Return (x, y) of the center of cell containing provided text 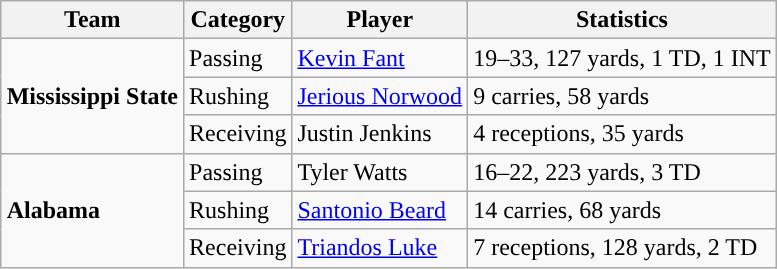
Alabama (92, 210)
Triandos Luke (380, 248)
16–22, 223 yards, 3 TD (622, 172)
14 carries, 68 yards (622, 210)
Team (92, 20)
9 carries, 58 yards (622, 96)
Category (238, 20)
Justin Jenkins (380, 134)
19–33, 127 yards, 1 TD, 1 INT (622, 58)
Jerious Norwood (380, 96)
7 receptions, 128 yards, 2 TD (622, 248)
Tyler Watts (380, 172)
Kevin Fant (380, 58)
4 receptions, 35 yards (622, 134)
Santonio Beard (380, 210)
Mississippi State (92, 96)
Statistics (622, 20)
Player (380, 20)
